Scan for the cell matching the given text and deliver its (x, y) coordinate at center. 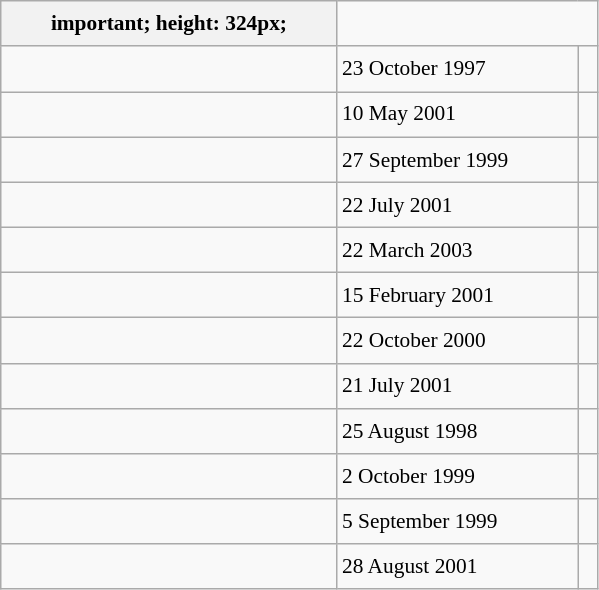
10 May 2001 (458, 114)
27 September 1999 (458, 160)
22 October 2000 (458, 340)
2 October 1999 (458, 476)
22 March 2003 (458, 250)
5 September 1999 (458, 522)
22 July 2001 (458, 204)
23 October 1997 (458, 68)
21 July 2001 (458, 386)
important; height: 324px; (169, 24)
28 August 2001 (458, 566)
15 February 2001 (458, 296)
25 August 1998 (458, 430)
